Find where the given text appears and provide that cell's center as [x, y] coordinate. 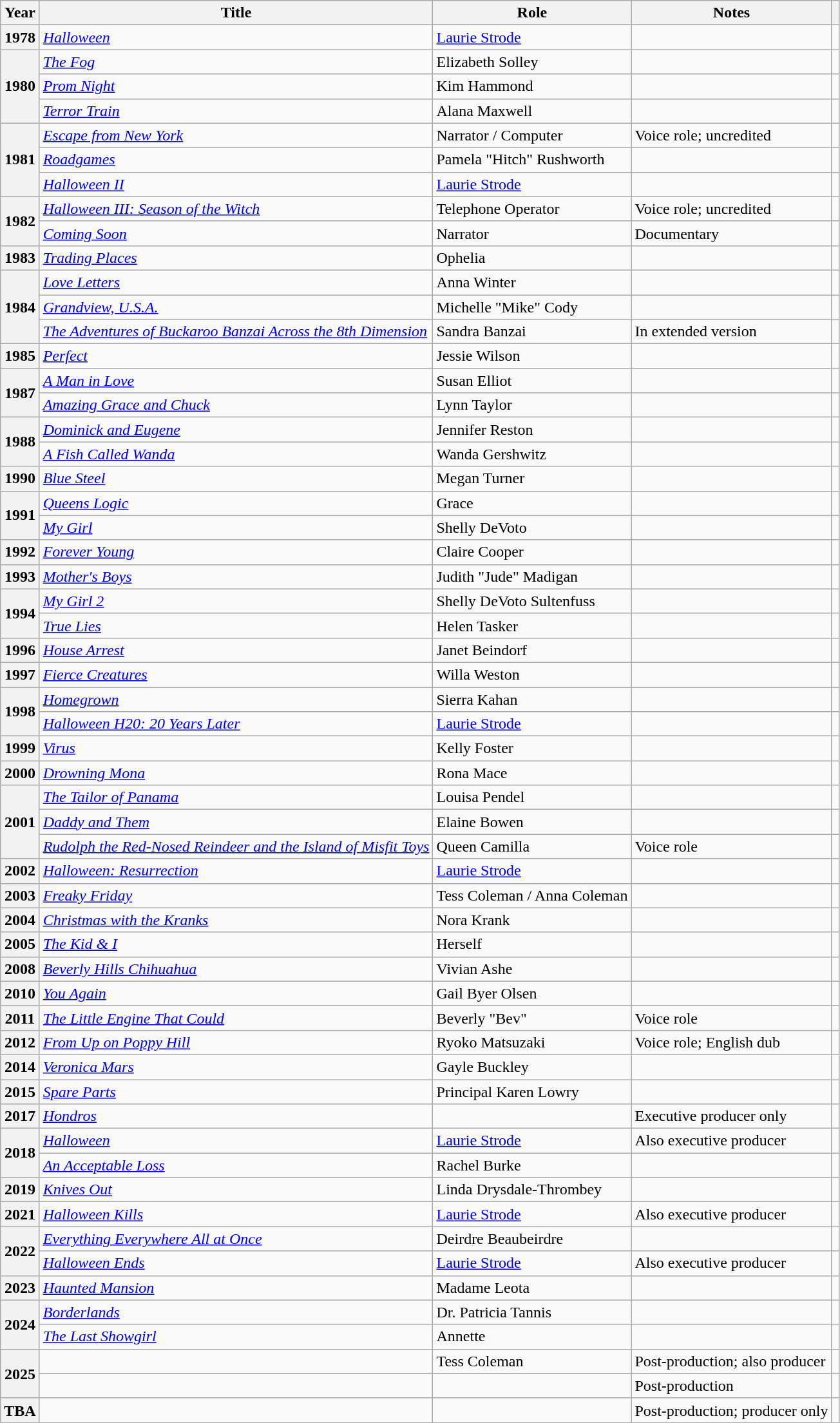
Post-production; producer only [732, 1410]
The Kid & I [236, 944]
Terror Train [236, 111]
Michelle "Mike" Cody [532, 307]
1992 [20, 552]
Claire Cooper [532, 552]
Hondros [236, 1116]
Tess Coleman / Anna Coleman [532, 895]
Annette [532, 1337]
The Tailor of Panama [236, 797]
Megan Turner [532, 479]
Prom Night [236, 86]
Perfect [236, 356]
Everything Everywhere All at Once [236, 1239]
Elaine Bowen [532, 822]
Willa Weston [532, 674]
Rona Mace [532, 773]
Notes [732, 13]
Rudolph the Red-Nosed Reindeer and the Island of Misfit Toys [236, 846]
Shelly DeVoto [532, 528]
Jessie Wilson [532, 356]
Telephone Operator [532, 209]
2005 [20, 944]
Elizabeth Solley [532, 62]
1982 [20, 221]
Blue Steel [236, 479]
2001 [20, 822]
Mother's Boys [236, 577]
Fierce Creatures [236, 674]
1994 [20, 613]
Spare Parts [236, 1092]
Judith "Jude" Madigan [532, 577]
Helen Tasker [532, 626]
Anna Winter [532, 282]
Trading Places [236, 258]
Herself [532, 944]
Queens Logic [236, 503]
Tess Coleman [532, 1361]
The Last Showgirl [236, 1337]
House Arrest [236, 650]
2004 [20, 920]
Halloween Kills [236, 1214]
2015 [20, 1092]
Drowning Mona [236, 773]
TBA [20, 1410]
2008 [20, 969]
2003 [20, 895]
Jennifer Reston [532, 430]
Sierra Kahan [532, 699]
1999 [20, 749]
1991 [20, 515]
My Girl [236, 528]
A Fish Called Wanda [236, 454]
Beverly Hills Chihuahua [236, 969]
Ophelia [532, 258]
Roadgames [236, 160]
You Again [236, 993]
Narrator [532, 233]
2014 [20, 1067]
Halloween: Resurrection [236, 871]
Grandview, U.S.A. [236, 307]
1983 [20, 258]
Executive producer only [732, 1116]
Christmas with the Kranks [236, 920]
1981 [20, 160]
1988 [20, 442]
Virus [236, 749]
Coming Soon [236, 233]
2017 [20, 1116]
2021 [20, 1214]
A Man in Love [236, 381]
An Acceptable Loss [236, 1165]
Deirdre Beaubeirdre [532, 1239]
Vivian Ashe [532, 969]
The Little Engine That Could [236, 1018]
Gayle Buckley [532, 1067]
Halloween III: Season of the Witch [236, 209]
2019 [20, 1190]
1997 [20, 674]
Kim Hammond [532, 86]
2002 [20, 871]
1990 [20, 479]
Janet Beindorf [532, 650]
1996 [20, 650]
Halloween II [236, 184]
2018 [20, 1153]
From Up on Poppy Hill [236, 1042]
2000 [20, 773]
Queen Camilla [532, 846]
Halloween H20: 20 Years Later [236, 724]
Daddy and Them [236, 822]
The Fog [236, 62]
Ryoko Matsuzaki [532, 1042]
Nora Krank [532, 920]
2011 [20, 1018]
2025 [20, 1373]
Post-production [732, 1386]
Homegrown [236, 699]
2022 [20, 1251]
1987 [20, 393]
Pamela "Hitch" Rushworth [532, 160]
Grace [532, 503]
Principal Karen Lowry [532, 1092]
2010 [20, 993]
Susan Elliot [532, 381]
Lynn Taylor [532, 405]
Post-production; also producer [732, 1361]
Role [532, 13]
Year [20, 13]
2012 [20, 1042]
Narrator / Computer [532, 135]
1984 [20, 307]
Dr. Patricia Tannis [532, 1312]
Gail Byer Olsen [532, 993]
Escape from New York [236, 135]
Forever Young [236, 552]
Voice role; English dub [732, 1042]
Linda Drysdale-Thrombey [532, 1190]
Knives Out [236, 1190]
1993 [20, 577]
In extended version [732, 332]
1980 [20, 86]
The Adventures of Buckaroo Banzai Across the 8th Dimension [236, 332]
Title [236, 13]
Louisa Pendel [532, 797]
Love Letters [236, 282]
Haunted Mansion [236, 1288]
Amazing Grace and Chuck [236, 405]
1998 [20, 711]
Sandra Banzai [532, 332]
Halloween Ends [236, 1263]
Shelly DeVoto Sultenfuss [532, 601]
Wanda Gershwitz [532, 454]
My Girl 2 [236, 601]
True Lies [236, 626]
Documentary [732, 233]
Freaky Friday [236, 895]
Kelly Foster [532, 749]
Rachel Burke [532, 1165]
Madame Leota [532, 1288]
Borderlands [236, 1312]
1978 [20, 37]
Veronica Mars [236, 1067]
2024 [20, 1324]
2023 [20, 1288]
Beverly "Bev" [532, 1018]
1985 [20, 356]
Dominick and Eugene [236, 430]
Alana Maxwell [532, 111]
